Search for the cell housing the specified text and yield its [X, Y] center coordinate. 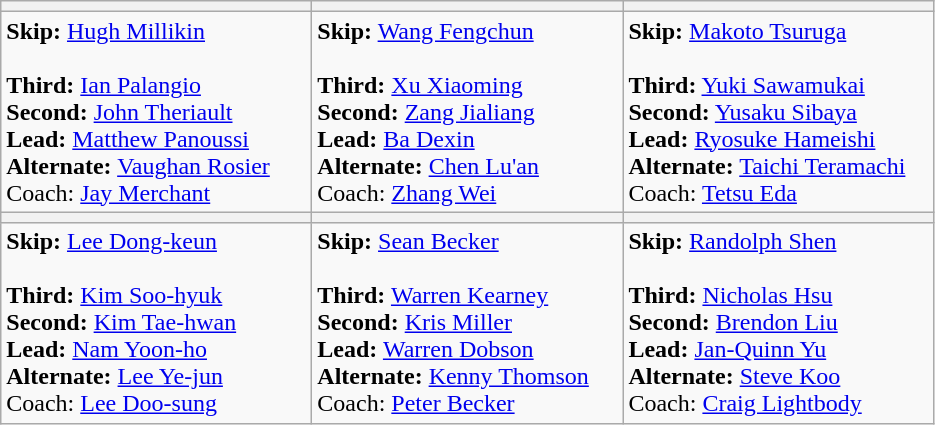
Skip: Randolph Shen Third: Nicholas Hsu Second: Brendon Liu Lead: Jan-Quinn Yu Alternate: Steve Koo Coach: Craig Lightbody [778, 323]
Skip: Wang Fengchun Third: Xu Xiaoming Second: Zang Jialiang Lead: Ba Dexin Alternate: Chen Lu'an Coach: Zhang Wei [468, 112]
Skip: Makoto Tsuruga Third: Yuki Sawamukai Second: Yusaku Sibaya Lead: Ryosuke Hameishi Alternate: Taichi Teramachi Coach: Tetsu Eda [778, 112]
Skip: Sean Becker Third: Warren Kearney Second: Kris Miller Lead: Warren Dobson Alternate: Kenny Thomson Coach: Peter Becker [468, 323]
Skip: Lee Dong-keun Third: Kim Soo-hyuk Second: Kim Tae-hwan Lead: Nam Yoon-ho Alternate: Lee Ye-jun Coach: Lee Doo-sung [156, 323]
Skip: Hugh Millikin Third: Ian Palangio Second: John Theriault Lead: Matthew Panoussi Alternate: Vaughan Rosier Coach: Jay Merchant [156, 112]
